From the cell containing the given text, extract its center point as [X, Y] coordinate. 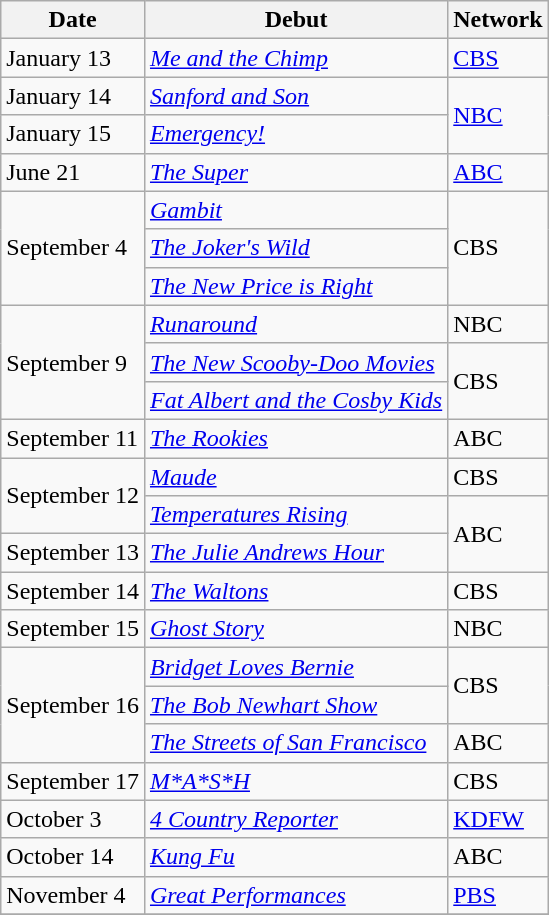
The Joker's Wild [296, 248]
Bridget Loves Bernie [296, 667]
The Super [296, 172]
January 15 [73, 134]
The Waltons [296, 591]
Debut [296, 20]
Runaround [296, 324]
November 4 [73, 895]
October 14 [73, 857]
September 9 [73, 362]
September 17 [73, 781]
September 13 [73, 553]
January 14 [73, 96]
KDFW [498, 819]
September 12 [73, 496]
The Rookies [296, 438]
September 15 [73, 629]
Network [498, 20]
Emergency! [296, 134]
Sanford and Son [296, 96]
Me and the Chimp [296, 58]
September 11 [73, 438]
Great Performances [296, 895]
Temperatures Rising [296, 515]
Ghost Story [296, 629]
Maude [296, 477]
Gambit [296, 210]
September 16 [73, 705]
Fat Albert and the Cosby Kids [296, 400]
Kung Fu [296, 857]
The New Scooby-Doo Movies [296, 362]
The New Price is Right [296, 286]
June 21 [73, 172]
Date [73, 20]
September 4 [73, 248]
October 3 [73, 819]
The Bob Newhart Show [296, 705]
January 13 [73, 58]
September 14 [73, 591]
The Streets of San Francisco [296, 743]
4 Country Reporter [296, 819]
M*A*S*H [296, 781]
The Julie Andrews Hour [296, 553]
PBS [498, 895]
